Return the (x, y) coordinate for the center point of the cell that contains the specified text.  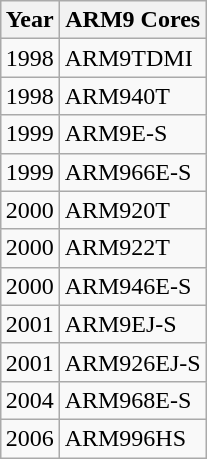
ARM920T (132, 210)
ARM922T (132, 248)
ARM9EJ-S (132, 324)
ARM940T (132, 96)
2006 (30, 438)
ARM996HS (132, 438)
Year (30, 20)
ARM966E-S (132, 172)
ARM968E-S (132, 400)
2004 (30, 400)
ARM9TDMI (132, 58)
ARM9 Cores (132, 20)
ARM926EJ-S (132, 362)
ARM946E-S (132, 286)
ARM9E-S (132, 134)
